For the text-containing cell, return its midpoint in [X, Y] coordinate format. 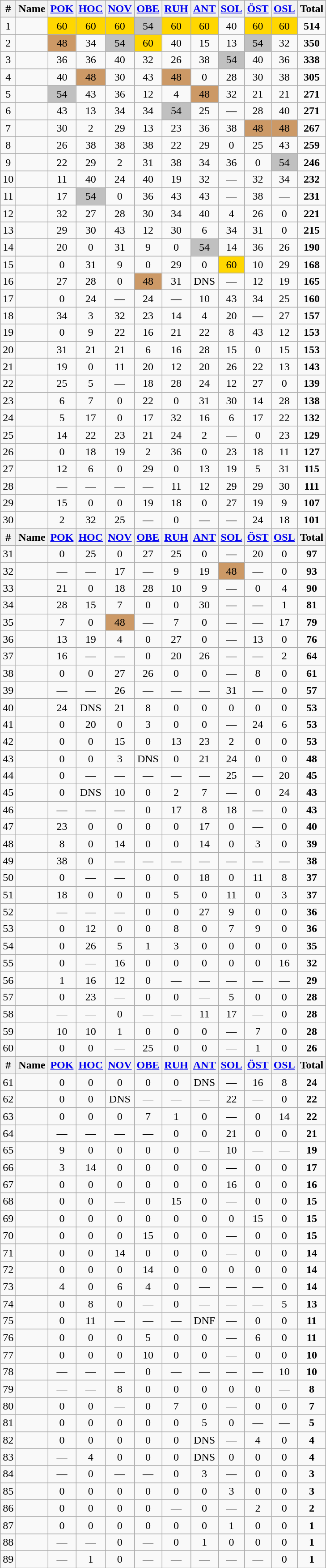
82 [8, 1440]
56 [8, 980]
42 [8, 741]
215 [312, 231]
514 [312, 26]
65 [8, 1150]
231 [312, 196]
70 [8, 1235]
47 [8, 827]
139 [312, 384]
87 [8, 1525]
73 [8, 1286]
DNF [204, 1321]
77 [8, 1355]
160 [312, 299]
267 [312, 128]
338 [312, 60]
89 [8, 1559]
83 [8, 1457]
97 [312, 554]
86 [8, 1508]
78 [8, 1372]
168 [312, 265]
232 [312, 179]
33 [8, 588]
259 [312, 145]
138 [312, 401]
66 [8, 1167]
50 [8, 878]
84 [8, 1474]
88 [8, 1542]
69 [8, 1218]
305 [312, 77]
71 [8, 1252]
41 [8, 724]
93 [312, 571]
221 [312, 214]
74 [8, 1304]
190 [312, 248]
90 [312, 588]
157 [312, 316]
165 [312, 282]
246 [312, 162]
75 [8, 1321]
111 [312, 486]
80 [8, 1406]
115 [312, 469]
101 [312, 520]
44 [8, 776]
62 [8, 1099]
132 [312, 418]
107 [312, 503]
51 [8, 895]
143 [312, 367]
350 [312, 43]
63 [8, 1116]
59 [8, 1031]
58 [8, 1014]
72 [8, 1269]
46 [8, 810]
85 [8, 1491]
127 [312, 452]
129 [312, 435]
55 [8, 963]
68 [8, 1201]
67 [8, 1184]
49 [8, 861]
52 [8, 912]
